Output the (X, Y) coordinate of the center of the cell containing the given text.  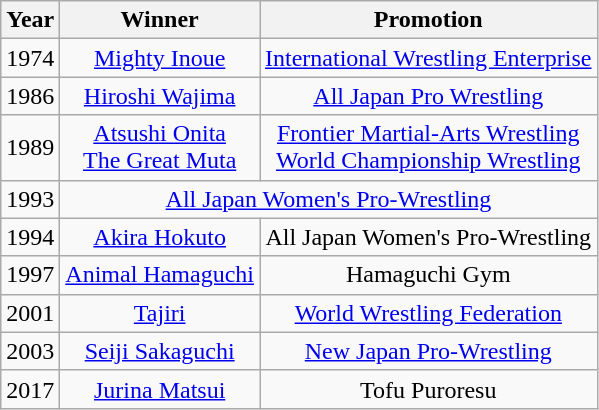
1994 (30, 237)
2001 (30, 313)
World Wrestling Federation (429, 313)
1974 (30, 58)
Frontier Martial-Arts WrestlingWorld Championship Wrestling (429, 148)
Hiroshi Wajima (160, 96)
Animal Hamaguchi (160, 275)
Hamaguchi Gym (429, 275)
All Japan Pro Wrestling (429, 96)
Mighty Inoue (160, 58)
1993 (30, 199)
Jurina Matsui (160, 389)
Atsushi OnitaThe Great Muta (160, 148)
2017 (30, 389)
Winner (160, 20)
Promotion (429, 20)
Tofu Puroresu (429, 389)
Akira Hokuto (160, 237)
Year (30, 20)
2003 (30, 351)
1997 (30, 275)
International Wrestling Enterprise (429, 58)
Seiji Sakaguchi (160, 351)
1986 (30, 96)
New Japan Pro-Wrestling (429, 351)
Tajiri (160, 313)
1989 (30, 148)
